Provide the [X, Y] coordinate of the cell's center where the given text is located.  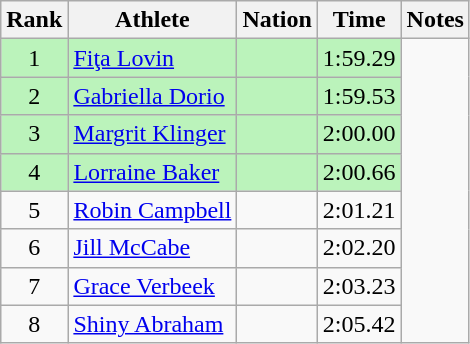
8 [34, 324]
2:00.66 [359, 172]
2:02.20 [359, 248]
Fiţa Lovin [152, 58]
Athlete [152, 20]
7 [34, 286]
6 [34, 248]
3 [34, 134]
2:05.42 [359, 324]
Jill McCabe [152, 248]
4 [34, 172]
1 [34, 58]
Robin Campbell [152, 210]
Time [359, 20]
Shiny Abraham [152, 324]
2:01.21 [359, 210]
Rank [34, 20]
Grace Verbeek [152, 286]
5 [34, 210]
2 [34, 96]
Notes [435, 20]
Nation [277, 20]
Lorraine Baker [152, 172]
Gabriella Dorio [152, 96]
Margrit Klinger [152, 134]
1:59.29 [359, 58]
2:00.00 [359, 134]
2:03.23 [359, 286]
1:59.53 [359, 96]
